From the cell containing the given text, extract its center point as [x, y] coordinate. 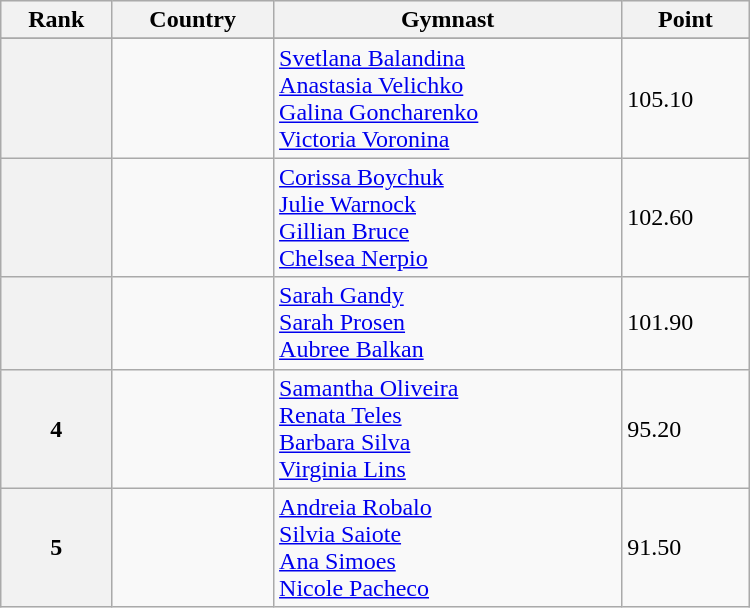
91.50 [686, 548]
Rank [56, 20]
5 [56, 548]
Andreia Robalo Silvia Saiote Ana Simoes Nicole Pacheco [448, 548]
102.60 [686, 218]
Samantha Oliveira Renata Teles Barbara Silva Virginia Lins [448, 428]
4 [56, 428]
Gymnast [448, 20]
105.10 [686, 98]
Sarah Gandy Sarah Prosen Aubree Balkan [448, 323]
Point [686, 20]
95.20 [686, 428]
Country [193, 20]
Corissa Boychuk Julie Warnock Gillian Bruce Chelsea Nerpio [448, 218]
101.90 [686, 323]
Svetlana Balandina Anastasia Velichko Galina Goncharenko Victoria Voronina [448, 98]
